Provide the (X, Y) coordinate of the cell's center where the given text is located.  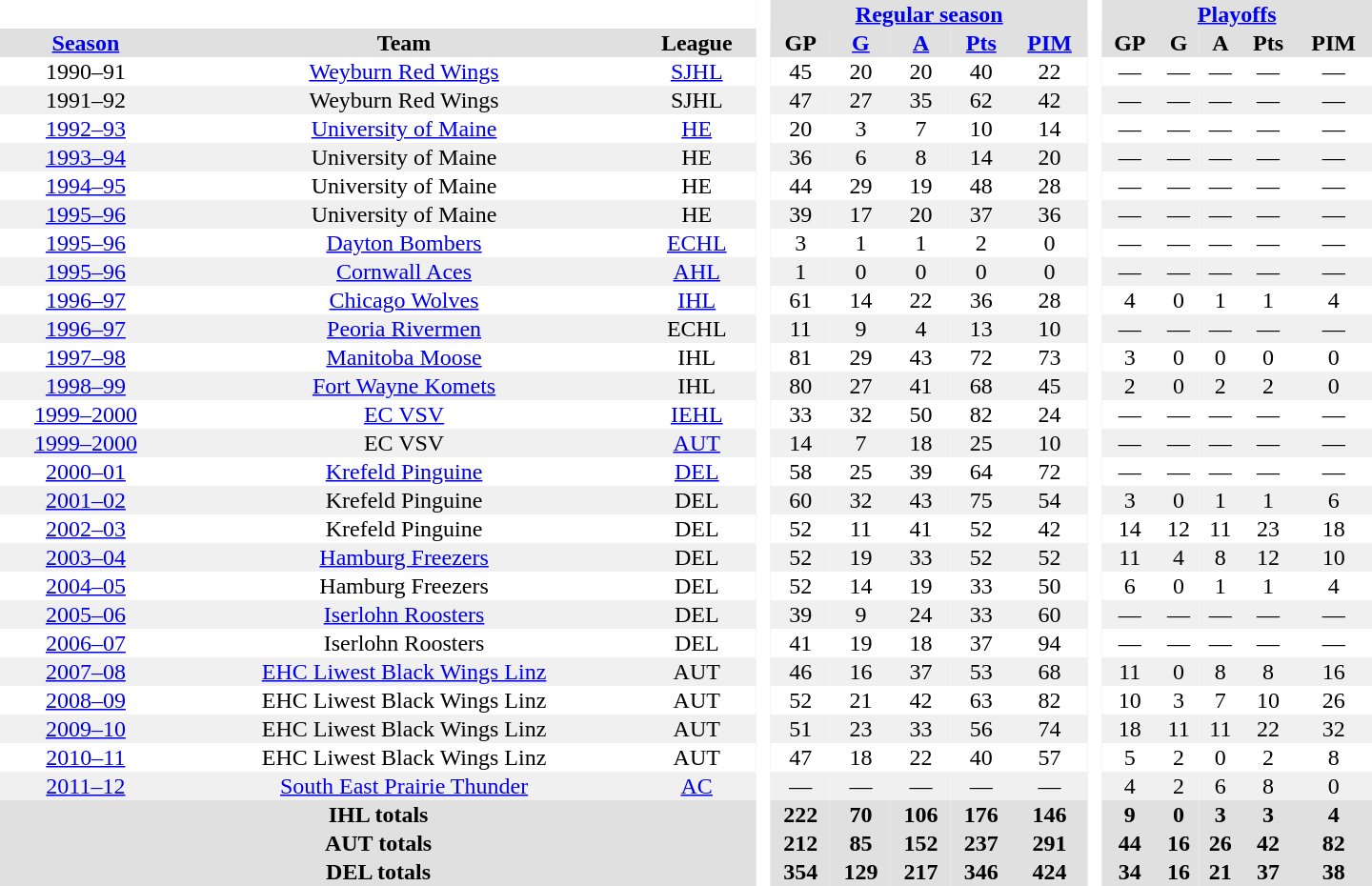
70 (861, 815)
AC (696, 786)
80 (800, 386)
74 (1049, 729)
212 (800, 843)
61 (800, 300)
1994–95 (86, 186)
2004–05 (86, 586)
346 (981, 872)
35 (920, 100)
81 (800, 357)
34 (1130, 872)
Manitoba Moose (404, 357)
2006–07 (86, 643)
2007–08 (86, 672)
2001–02 (86, 500)
217 (920, 872)
Dayton Bombers (404, 243)
94 (1049, 643)
38 (1334, 872)
424 (1049, 872)
152 (920, 843)
1993–94 (86, 157)
176 (981, 815)
17 (861, 214)
54 (1049, 500)
2003–04 (86, 557)
46 (800, 672)
73 (1049, 357)
53 (981, 672)
AUT totals (378, 843)
Team (404, 43)
2008–09 (86, 700)
75 (981, 500)
IHL totals (378, 815)
Chicago Wolves (404, 300)
2010–11 (86, 757)
63 (981, 700)
13 (981, 329)
Season (86, 43)
62 (981, 100)
57 (1049, 757)
64 (981, 472)
Playoffs (1237, 14)
South East Prairie Thunder (404, 786)
1992–93 (86, 129)
Fort Wayne Komets (404, 386)
146 (1049, 815)
2002–03 (86, 529)
51 (800, 729)
1997–98 (86, 357)
1990–91 (86, 71)
222 (800, 815)
2000–01 (86, 472)
106 (920, 815)
AHL (696, 272)
League (696, 43)
1998–99 (86, 386)
IEHL (696, 414)
5 (1130, 757)
Regular season (930, 14)
129 (861, 872)
DEL totals (378, 872)
Peoria Rivermen (404, 329)
2009–10 (86, 729)
85 (861, 843)
1991–92 (86, 100)
56 (981, 729)
48 (981, 186)
2011–12 (86, 786)
354 (800, 872)
291 (1049, 843)
58 (800, 472)
Cornwall Aces (404, 272)
2005–06 (86, 614)
237 (981, 843)
